Provide the [X, Y] coordinate of the cell's center where the given text is located.  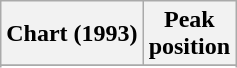
Peakposition [189, 34]
Chart (1993) [72, 34]
